Find where the given text appears and provide that cell's center as [x, y] coordinate. 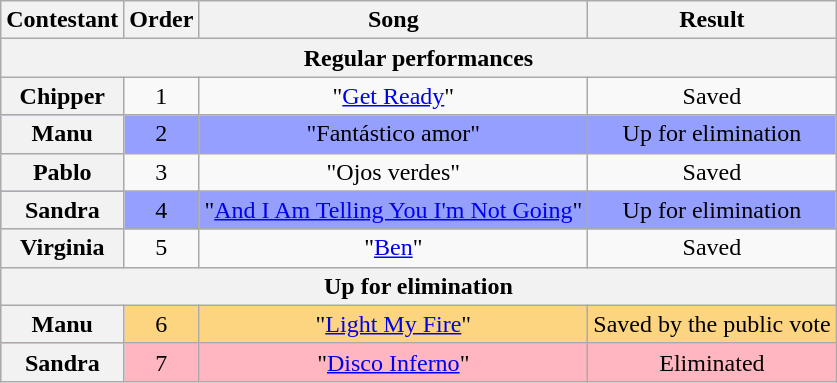
Chipper [62, 96]
"Disco Inferno" [394, 362]
Contestant [62, 20]
Order [162, 20]
7 [162, 362]
Result [712, 20]
Pablo [62, 172]
"Ojos verdes" [394, 172]
Saved by the public vote [712, 324]
Song [394, 20]
1 [162, 96]
2 [162, 134]
6 [162, 324]
Regular performances [418, 58]
4 [162, 210]
5 [162, 248]
Virginia [62, 248]
"Light My Fire" [394, 324]
"Ben" [394, 248]
3 [162, 172]
"And I Am Telling You I'm Not Going" [394, 210]
Eliminated [712, 362]
"Get Ready" [394, 96]
"Fantástico amor" [394, 134]
